Detect which cell encompasses the target text, then output its [x, y] center coordinate. 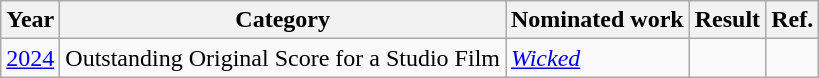
Outstanding Original Score for a Studio Film [283, 58]
Result [727, 20]
Year [30, 20]
2024 [30, 58]
Nominated work [598, 20]
Ref. [792, 20]
Wicked [598, 58]
Category [283, 20]
